Find where the given text appears and provide that cell's center as [X, Y] coordinate. 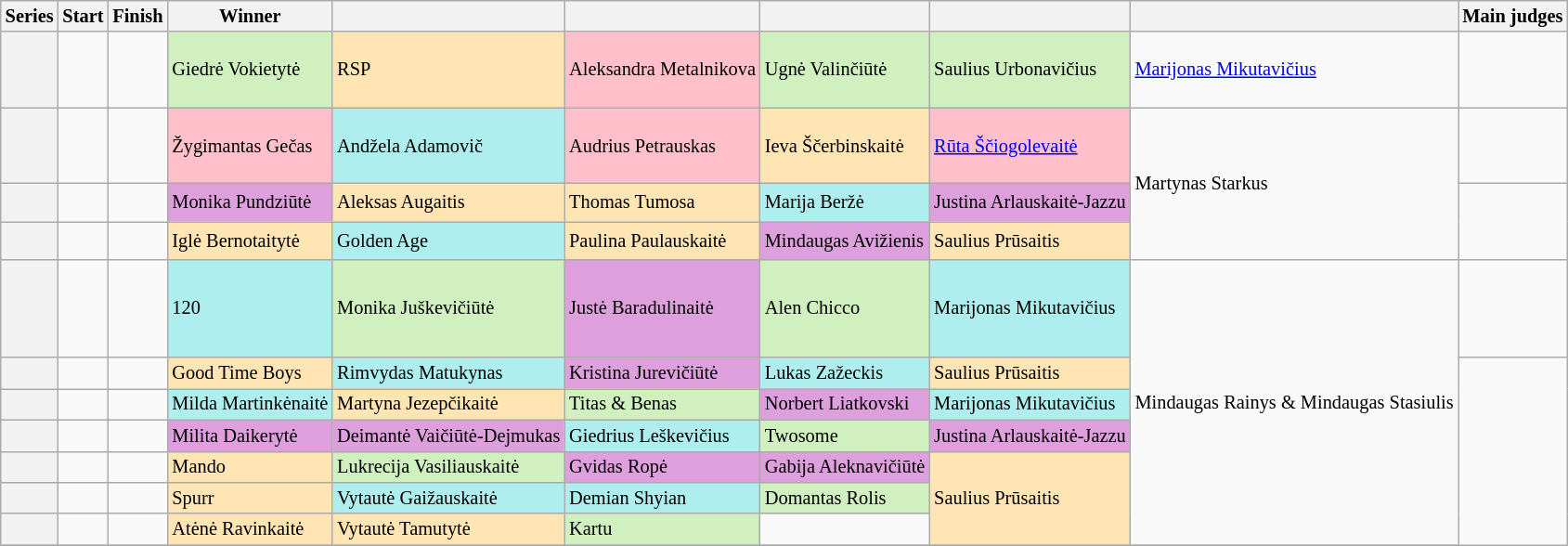
Martynas Starkus [1294, 184]
Norbert Liatkovski [845, 404]
120 [250, 308]
Lukrecija Vasiliauskaitė [448, 467]
Gabija Aleknavičiūtė [845, 467]
Paulina Paulauskaitė [663, 240]
Thomas Tumosa [663, 202]
Main judges [1512, 16]
Finish [137, 16]
Aleksandra Metalnikova [663, 70]
Milda Martinkėnaitė [250, 404]
Mindaugas Avižienis [845, 240]
Martyna Jezepčikaitė [448, 404]
Domantas Rolis [845, 498]
Aleksas Augaitis [448, 202]
Justė Baradulinaitė [663, 308]
Lukas Zažeckis [845, 373]
Marija Beržė [845, 202]
Audrius Petrauskas [663, 146]
Ugnė Valinčiūtė [845, 70]
Andžela Adamovič [448, 146]
Monika Pundziūtė [250, 202]
Good Time Boys [250, 373]
Mindaugas Rainys & Mindaugas Stasiulis [1294, 402]
Demian Shyian [663, 498]
Atėnė Ravinkaitė [250, 529]
Rūta Ščiogolevaitė [1030, 146]
Titas & Benas [663, 404]
Žygimantas Gečas [250, 146]
Iglė Bernotaitytė [250, 240]
Alen Chicco [845, 308]
Deimantė Vaičiūtė-Dejmukas [448, 435]
Mando [250, 467]
Series [30, 16]
RSP [448, 70]
Start [84, 16]
Winner [250, 16]
Vytautė Tamutytė [448, 529]
Vytautė Gaižauskaitė [448, 498]
Gvidas Ropė [663, 467]
Ieva Ščerbinskaitė [845, 146]
Monika Juškevičiūtė [448, 308]
Giedrius Leškevičius [663, 435]
Saulius Urbonavičius [1030, 70]
Milita Daikerytė [250, 435]
Spurr [250, 498]
Kristina Jurevičiūtė [663, 373]
Rimvydas Matukynas [448, 373]
Giedrė Vokietytė [250, 70]
Golden Age [448, 240]
Kartu [663, 529]
Twosome [845, 435]
